Detect which cell encompasses the target text, then output its [X, Y] center coordinate. 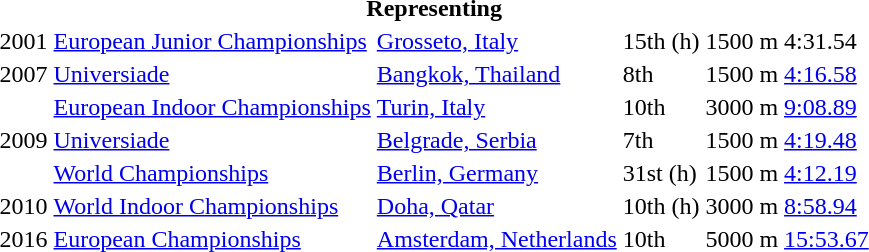
Turin, Italy [496, 107]
Berlin, Germany [496, 173]
World Indoor Championships [212, 206]
15th (h) [661, 41]
Grosseto, Italy [496, 41]
Doha, Qatar [496, 206]
31st (h) [661, 173]
World Championships [212, 173]
Belgrade, Serbia [496, 140]
Bangkok, Thailand [496, 74]
10th (h) [661, 206]
10th [661, 107]
7th [661, 140]
European Indoor Championships [212, 107]
European Junior Championships [212, 41]
8th [661, 74]
